Output the (x, y) coordinate of the center of the cell containing the given text.  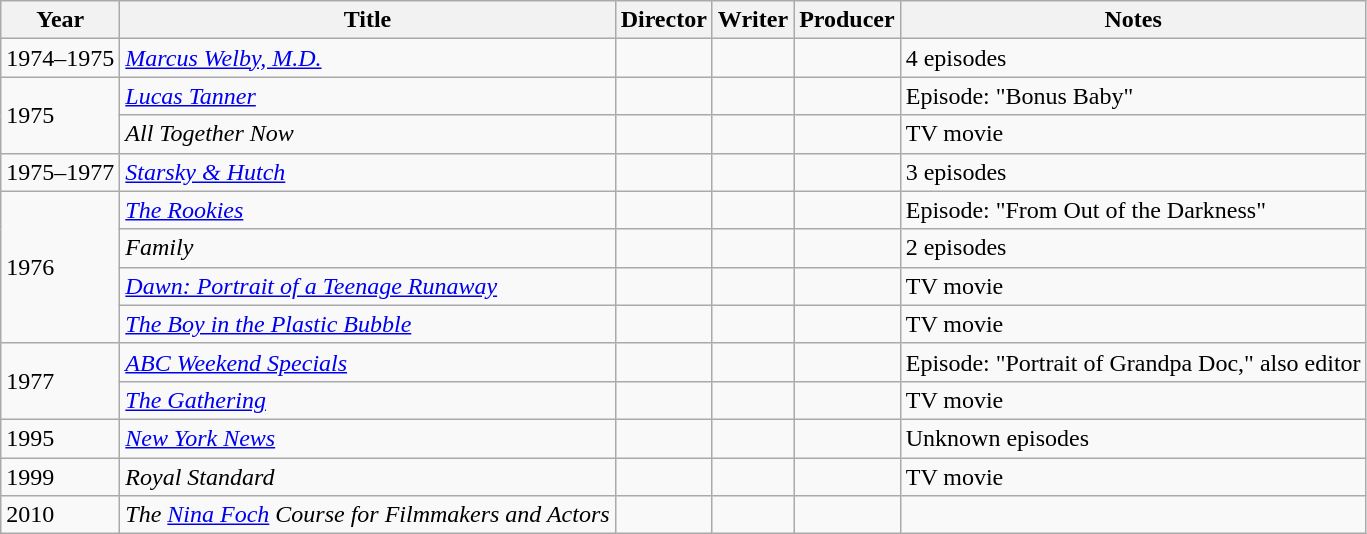
Notes (1133, 20)
Episode: "From Out of the Darkness" (1133, 210)
The Boy in the Plastic Bubble (368, 324)
New York News (368, 438)
1976 (60, 267)
Dawn: Portrait of a Teenage Runaway (368, 286)
The Rookies (368, 210)
Title (368, 20)
Producer (848, 20)
The Nina Foch Course for Filmmakers and Actors (368, 515)
2 episodes (1133, 248)
Starsky & Hutch (368, 172)
1995 (60, 438)
All Together Now (368, 134)
1975–1977 (60, 172)
The Gathering (368, 400)
Royal Standard (368, 477)
Director (664, 20)
2010 (60, 515)
ABC Weekend Specials (368, 362)
Marcus Welby, M.D. (368, 58)
3 episodes (1133, 172)
Episode: "Bonus Baby" (1133, 96)
Lucas Tanner (368, 96)
Writer (752, 20)
Year (60, 20)
Episode: "Portrait of Grandpa Doc," also editor (1133, 362)
Family (368, 248)
1974–1975 (60, 58)
Unknown episodes (1133, 438)
1999 (60, 477)
1975 (60, 115)
1977 (60, 381)
4 episodes (1133, 58)
